Return (x, y) of the center of cell containing provided text 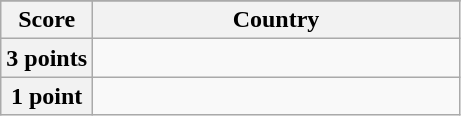
Score (47, 20)
1 point (47, 96)
3 points (47, 58)
Country (276, 20)
